Return the [X, Y] coordinate for the center point of the cell that contains the specified text.  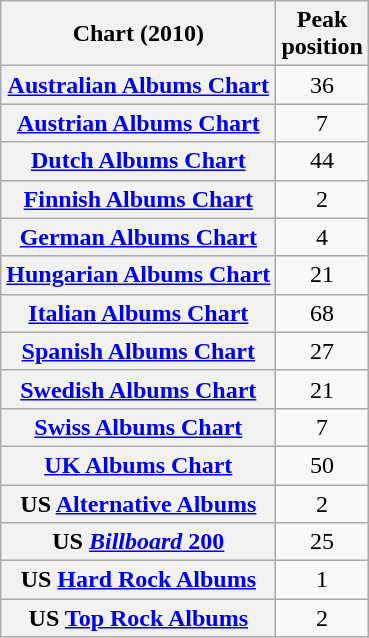
German Albums Chart [138, 237]
US Billboard 200 [138, 542]
Chart (2010) [138, 34]
44 [322, 161]
Peakposition [322, 34]
36 [322, 85]
UK Albums Chart [138, 465]
Swedish Albums Chart [138, 389]
4 [322, 237]
50 [322, 465]
1 [322, 580]
US Top Rock Albums [138, 618]
68 [322, 313]
Swiss Albums Chart [138, 427]
Dutch Albums Chart [138, 161]
Spanish Albums Chart [138, 351]
Finnish Albums Chart [138, 199]
27 [322, 351]
Austrian Albums Chart [138, 123]
Hungarian Albums Chart [138, 275]
US Alternative Albums [138, 503]
US Hard Rock Albums [138, 580]
Italian Albums Chart [138, 313]
25 [322, 542]
Australian Albums Chart [138, 85]
